Determine the (X, Y) coordinate at the center of the cell enclosing the given text.  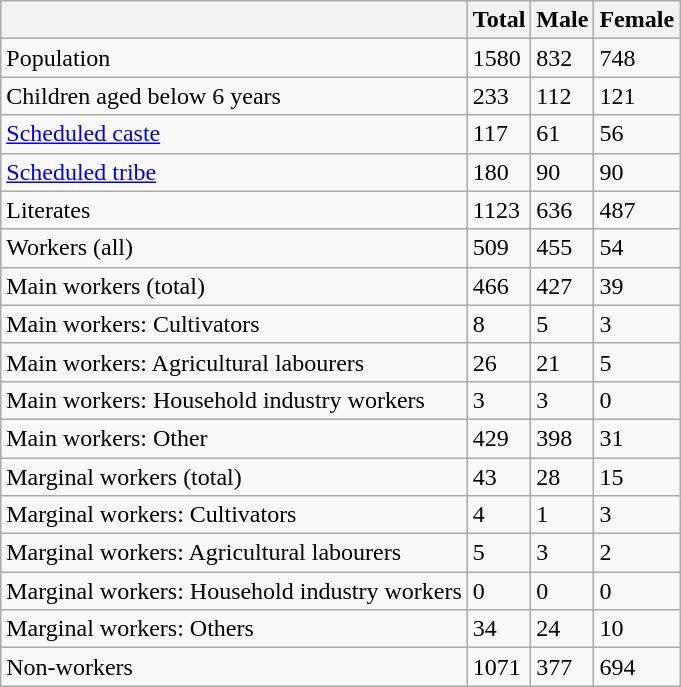
1123 (499, 210)
31 (637, 438)
1071 (499, 667)
Main workers (total) (234, 286)
43 (499, 477)
233 (499, 96)
377 (562, 667)
112 (562, 96)
Main workers: Agricultural labourers (234, 362)
24 (562, 629)
121 (637, 96)
Marginal workers: Cultivators (234, 515)
Scheduled tribe (234, 172)
4 (499, 515)
15 (637, 477)
Literates (234, 210)
54 (637, 248)
Male (562, 20)
8 (499, 324)
509 (499, 248)
Workers (all) (234, 248)
429 (499, 438)
427 (562, 286)
Marginal workers: Others (234, 629)
10 (637, 629)
694 (637, 667)
455 (562, 248)
180 (499, 172)
832 (562, 58)
56 (637, 134)
1580 (499, 58)
636 (562, 210)
Main workers: Household industry workers (234, 400)
117 (499, 134)
466 (499, 286)
26 (499, 362)
61 (562, 134)
Non-workers (234, 667)
34 (499, 629)
Total (499, 20)
Marginal workers: Household industry workers (234, 591)
Marginal workers (total) (234, 477)
1 (562, 515)
39 (637, 286)
Main workers: Other (234, 438)
Population (234, 58)
398 (562, 438)
748 (637, 58)
Marginal workers: Agricultural labourers (234, 553)
28 (562, 477)
Main workers: Cultivators (234, 324)
487 (637, 210)
Children aged below 6 years (234, 96)
2 (637, 553)
Female (637, 20)
Scheduled caste (234, 134)
21 (562, 362)
